Return (X, Y) of the center of cell containing provided text 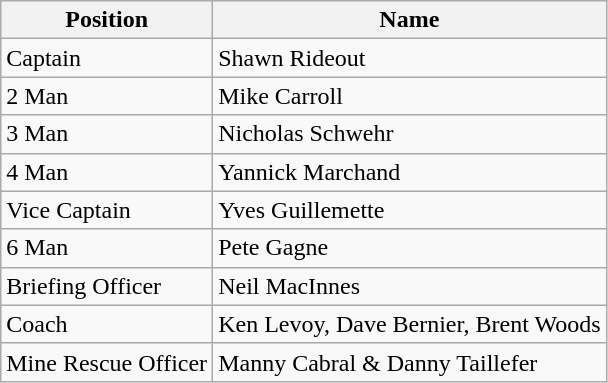
Briefing Officer (107, 286)
Name (410, 20)
Manny Cabral & Danny Taillefer (410, 362)
Yves Guillemette (410, 210)
Position (107, 20)
Pete Gagne (410, 248)
4 Man (107, 172)
Mine Rescue Officer (107, 362)
Ken Levoy, Dave Bernier, Brent Woods (410, 324)
Neil MacInnes (410, 286)
Nicholas Schwehr (410, 134)
3 Man (107, 134)
Shawn Rideout (410, 58)
Mike Carroll (410, 96)
Captain (107, 58)
Coach (107, 324)
Vice Captain (107, 210)
2 Man (107, 96)
Yannick Marchand (410, 172)
6 Man (107, 248)
